Search for the cell housing the specified text and yield its (x, y) center coordinate. 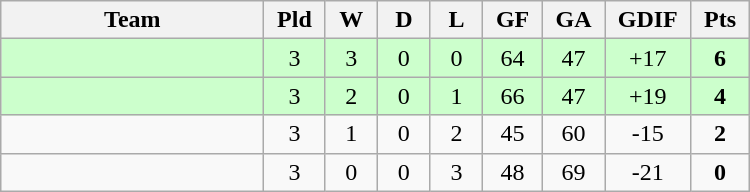
GF (513, 20)
Team (132, 20)
Pld (294, 20)
48 (513, 172)
-15 (648, 134)
+17 (648, 58)
45 (513, 134)
-21 (648, 172)
66 (513, 96)
W (352, 20)
L (456, 20)
60 (573, 134)
GA (573, 20)
GDIF (648, 20)
+19 (648, 96)
D (404, 20)
69 (573, 172)
Pts (720, 20)
4 (720, 96)
6 (720, 58)
64 (513, 58)
